Output the (x, y) coordinate of the center of the cell containing the given text.  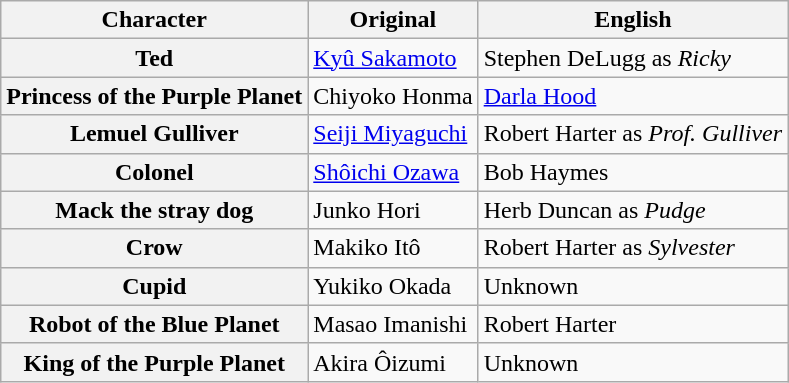
Princess of the Purple Planet (154, 96)
Character (154, 20)
Bob Haymes (632, 172)
Original (393, 20)
Lemuel Gulliver (154, 134)
Robert Harter as Sylvester (632, 248)
Cupid (154, 286)
Crow (154, 248)
Makiko Itô (393, 248)
Robot of the Blue Planet (154, 324)
Seiji Miyaguchi (393, 134)
Ted (154, 58)
Junko Hori (393, 210)
Akira Ôizumi (393, 362)
English (632, 20)
Herb Duncan as Pudge (632, 210)
Robert Harter as Prof. Gulliver (632, 134)
Mack the stray dog (154, 210)
Kyû Sakamoto (393, 58)
Robert Harter (632, 324)
Colonel (154, 172)
King of the Purple Planet (154, 362)
Darla Hood (632, 96)
Chiyoko Honma (393, 96)
Yukiko Okada (393, 286)
Masao Imanishi (393, 324)
Shôichi Ozawa (393, 172)
Stephen DeLugg as Ricky (632, 58)
